Find where the given text appears and provide that cell's center as (X, Y) coordinate. 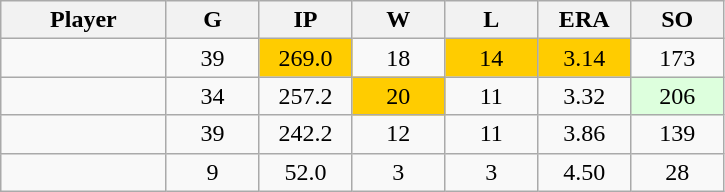
34 (212, 96)
W (398, 20)
173 (678, 58)
20 (398, 96)
ERA (584, 20)
269.0 (306, 58)
28 (678, 172)
L (492, 20)
4.50 (584, 172)
18 (398, 58)
12 (398, 134)
3.86 (584, 134)
139 (678, 134)
3.32 (584, 96)
52.0 (306, 172)
SO (678, 20)
IP (306, 20)
14 (492, 58)
257.2 (306, 96)
206 (678, 96)
Player (84, 20)
3.14 (584, 58)
242.2 (306, 134)
9 (212, 172)
G (212, 20)
